Capture the cell that displays the provided text and extract its (X, Y) central coordinate. 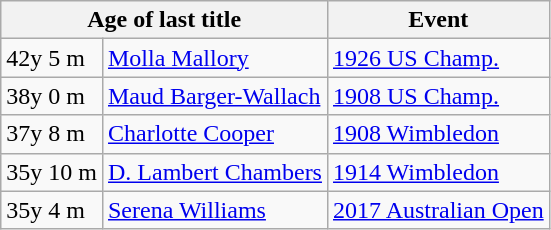
2017 Australian Open (438, 210)
Event (438, 20)
35y 10 m (52, 172)
35y 4 m (52, 210)
Charlotte Cooper (214, 134)
1926 US Champ. (438, 58)
37y 8 m (52, 134)
Maud Barger-Wallach (214, 96)
Serena Williams (214, 210)
1908 US Champ. (438, 96)
D. Lambert Chambers (214, 172)
Molla Mallory (214, 58)
1908 Wimbledon (438, 134)
Age of last title (164, 20)
1914 Wimbledon (438, 172)
42y 5 m (52, 58)
38y 0 m (52, 96)
